Locate the cell with the specified text and output its (x, y) center coordinate. 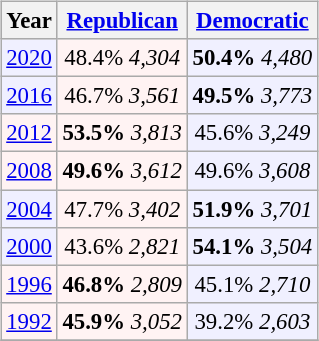
1992 (29, 321)
2004 (29, 209)
46.8% 2,809 (122, 284)
51.9% 3,701 (252, 209)
45.6% 3,249 (252, 133)
50.4% 4,480 (252, 58)
54.1% 3,504 (252, 246)
Year (29, 21)
45.9% 3,052 (122, 321)
45.1% 2,710 (252, 284)
49.6% 3,612 (122, 171)
1996 (29, 284)
47.7% 3,402 (122, 209)
49.5% 3,773 (252, 96)
Democratic (252, 21)
2008 (29, 171)
2016 (29, 96)
2020 (29, 58)
2000 (29, 246)
Republican (122, 21)
43.6% 2,821 (122, 246)
49.6% 3,608 (252, 171)
46.7% 3,561 (122, 96)
48.4% 4,304 (122, 58)
39.2% 2,603 (252, 321)
2012 (29, 133)
53.5% 3,813 (122, 133)
